From the cell containing the given text, extract its center point as [X, Y] coordinate. 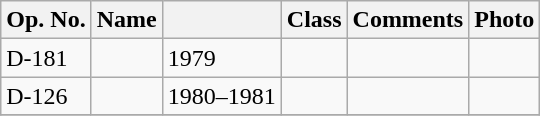
1980–1981 [222, 96]
Photo [504, 20]
1979 [222, 58]
Comments [408, 20]
D-181 [46, 58]
D-126 [46, 96]
Name [126, 20]
Class [314, 20]
Op. No. [46, 20]
